Identify which cell holds the provided text, then report its (X, Y) central coordinate. 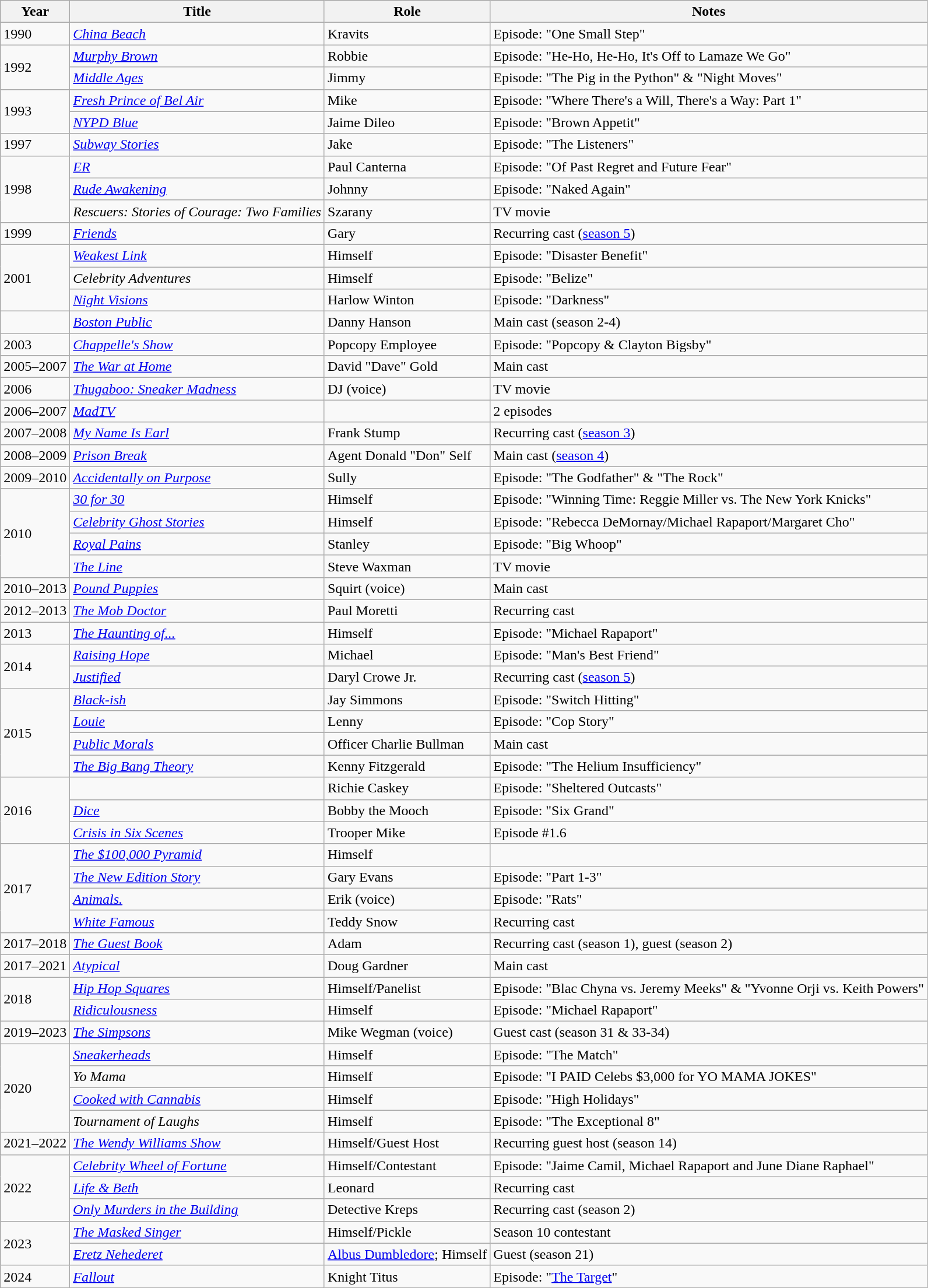
Episode: "The Godfather" & "The Rock" (709, 478)
Accidentally on Purpose (197, 478)
Himself/Contestant (407, 1166)
Chappelle's Show (197, 345)
Jay Simmons (407, 700)
Episode: "One Small Step" (709, 34)
Episode: "Darkness" (709, 300)
2006–2007 (35, 411)
MadTV (197, 411)
Danny Hanson (407, 322)
Middle Ages (197, 78)
2010 (35, 533)
Episode: "Six Grand" (709, 810)
Episode: "Popcopy & Clayton Bigsby" (709, 345)
Role (407, 12)
Frank Stump (407, 433)
2003 (35, 345)
Jake (407, 145)
2006 (35, 389)
Episode: "Part 1-3" (709, 877)
Steve Waxman (407, 566)
Richie Caskey (407, 788)
Louie (197, 722)
Cooked with Cannabis (197, 1099)
Szarany (407, 211)
Episode: "Blac Chyna vs. Jeremy Meeks" & "Yvonne Orji vs. Keith Powers" (709, 988)
The Masked Singer (197, 1232)
Episode #1.6 (709, 833)
2015 (35, 733)
Episode: "The Helium Insufficiency" (709, 766)
Night Visions (197, 300)
Murphy Brown (197, 56)
1992 (35, 67)
Episode: "High Holidays" (709, 1099)
2014 (35, 666)
Celebrity Adventures (197, 278)
Yo Mama (197, 1077)
Albus Dumbledore; Himself (407, 1254)
2007–2008 (35, 433)
Trooper Mike (407, 833)
1998 (35, 189)
Episode: "Jaime Camil, Michael Rapaport and June Diane Raphael" (709, 1166)
Paul Canterna (407, 167)
Jimmy (407, 78)
Knight Titus (407, 1276)
Gary (407, 233)
Atypical (197, 966)
Detective Kreps (407, 1210)
Himself/Panelist (407, 988)
Episode: "Switch Hitting" (709, 700)
Harlow Winton (407, 300)
The New Edition Story (197, 877)
Paul Moretti (407, 610)
Pound Puppies (197, 588)
Main cast (season 4) (709, 455)
The Haunting of... (197, 633)
Episode: "The Exceptional 8" (709, 1121)
2008–2009 (35, 455)
Erik (voice) (407, 899)
1999 (35, 233)
The Wendy Williams Show (197, 1143)
1993 (35, 111)
2009–2010 (35, 478)
Robbie (407, 56)
Black-ish (197, 700)
1997 (35, 145)
DJ (voice) (407, 389)
Episode: "I PAID Celebs $3,000 for YO MAMA JOKES" (709, 1077)
2012–2013 (35, 610)
The Big Bang Theory (197, 766)
Dice (197, 810)
2023 (35, 1243)
Recurring cast (season 2) (709, 1210)
Sneakerheads (197, 1055)
Agent Donald "Don" Self (407, 455)
1990 (35, 34)
Popcopy Employee (407, 345)
Justified (197, 678)
Friends (197, 233)
Leonard (407, 1188)
Mike (407, 100)
Episode: "The Pig in the Python" & "Night Moves" (709, 78)
Episode: "The Listeners" (709, 145)
Squirt (voice) (407, 588)
Teddy Snow (407, 921)
2020 (35, 1088)
Tournament of Laughs (197, 1121)
Lenny (407, 722)
Episode: "Cop Story" (709, 722)
The Simpsons (197, 1033)
White Famous (197, 921)
Only Murders in the Building (197, 1210)
The Guest Book (197, 943)
Episode: "Winning Time: Reggie Miller vs. The New York Knicks" (709, 500)
2019–2023 (35, 1033)
Royal Pains (197, 544)
Stanley (407, 544)
2024 (35, 1276)
Guest cast (season 31 & 33-34) (709, 1033)
The Mob Doctor (197, 610)
Raising Hope (197, 655)
Rude Awakening (197, 189)
2017–2021 (35, 966)
Daryl Crowe Jr. (407, 678)
Guest (season 21) (709, 1254)
Main cast (season 2-4) (709, 322)
Gary Evans (407, 877)
The $100,000 Pyramid (197, 855)
The Line (197, 566)
2013 (35, 633)
Episode: "Man's Best Friend" (709, 655)
Episode: "Brown Appetit" (709, 122)
Episode: "Big Whoop" (709, 544)
My Name Is Earl (197, 433)
Episode: "Of Past Regret and Future Fear" (709, 167)
2005–2007 (35, 367)
Episode: "Belize" (709, 278)
Episode: "Naked Again" (709, 189)
Kenny Fitzgerald (407, 766)
Episode: "Where There's a Will, There's a Way: Part 1" (709, 100)
Himself/Guest Host (407, 1143)
2022 (35, 1188)
2001 (35, 278)
2 episodes (709, 411)
Rescuers: Stories of Courage: Two Families (197, 211)
Recurring guest host (season 14) (709, 1143)
Episode: "Sheltered Outcasts" (709, 788)
Michael (407, 655)
Boston Public (197, 322)
Bobby the Mooch (407, 810)
Kravits (407, 34)
Thugaboo: Sneaker Madness (197, 389)
Adam (407, 943)
Officer Charlie Bullman (407, 744)
Himself/Pickle (407, 1232)
Eretz Nehederet (197, 1254)
Season 10 contestant (709, 1232)
Episode: "The Match" (709, 1055)
David "Dave" Gold (407, 367)
Title (197, 12)
Recurring cast (season 3) (709, 433)
Episode: "Rats" (709, 899)
Doug Gardner (407, 966)
Ridiculousness (197, 1010)
Subway Stories (197, 145)
The War at Home (197, 367)
Johnny (407, 189)
Sully (407, 478)
30 for 30 (197, 500)
China Beach (197, 34)
Celebrity Wheel of Fortune (197, 1166)
Mike Wegman (voice) (407, 1033)
ER (197, 167)
2018 (35, 999)
Jaime Dileo (407, 122)
Life & Beth (197, 1188)
Notes (709, 12)
2021–2022 (35, 1143)
Episode: "The Target" (709, 1276)
2016 (35, 810)
Year (35, 12)
Public Morals (197, 744)
2017 (35, 888)
Celebrity Ghost Stories (197, 522)
Fallout (197, 1276)
2017–2018 (35, 943)
Recurring cast (season 1), guest (season 2) (709, 943)
Episode: "Rebecca DeMornay/Michael Rapaport/Margaret Cho" (709, 522)
Hip Hop Squares (197, 988)
Prison Break (197, 455)
Animals. (197, 899)
2010–2013 (35, 588)
Episode: "He-Ho, He-Ho, It's Off to Lamaze We Go" (709, 56)
Crisis in Six Scenes (197, 833)
NYPD Blue (197, 122)
Episode: "Disaster Benefit" (709, 255)
Fresh Prince of Bel Air (197, 100)
Weakest Link (197, 255)
